Pinpoint the cell where the given text exists, returning its (x, y) midpoint coordinate. 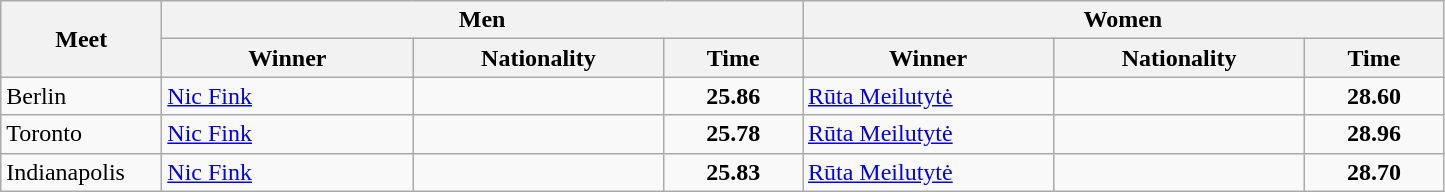
Meet (82, 39)
Toronto (82, 134)
Berlin (82, 96)
25.78 (734, 134)
25.86 (734, 96)
Women (1122, 20)
28.70 (1374, 172)
28.96 (1374, 134)
Indianapolis (82, 172)
Men (482, 20)
25.83 (734, 172)
28.60 (1374, 96)
